Capture the cell that displays the provided text and extract its (x, y) central coordinate. 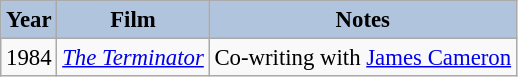
Co-writing with James Cameron (362, 58)
Year (29, 20)
The Terminator (133, 58)
Film (133, 20)
Notes (362, 20)
1984 (29, 58)
